Locate the cell with the specified text and output its [X, Y] center coordinate. 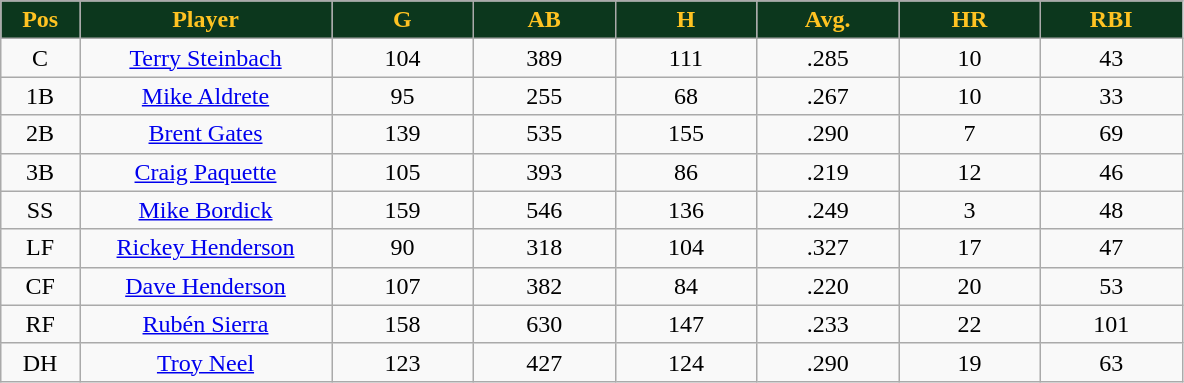
Dave Henderson [206, 286]
Craig Paquette [206, 172]
Terry Steinbach [206, 58]
Mike Aldrete [206, 96]
G [403, 20]
1B [40, 96]
Avg. [828, 20]
535 [544, 134]
Rubén Sierra [206, 324]
.220 [828, 286]
136 [686, 210]
43 [1111, 58]
139 [403, 134]
3B [40, 172]
17 [970, 248]
382 [544, 286]
86 [686, 172]
63 [1111, 362]
47 [1111, 248]
147 [686, 324]
Brent Gates [206, 134]
3 [970, 210]
107 [403, 286]
Rickey Henderson [206, 248]
53 [1111, 286]
95 [403, 96]
12 [970, 172]
H [686, 20]
389 [544, 58]
427 [544, 362]
Troy Neel [206, 362]
Mike Bordick [206, 210]
48 [1111, 210]
CF [40, 286]
155 [686, 134]
RBI [1111, 20]
.285 [828, 58]
90 [403, 248]
84 [686, 286]
SS [40, 210]
LF [40, 248]
2B [40, 134]
318 [544, 248]
105 [403, 172]
255 [544, 96]
.219 [828, 172]
Pos [40, 20]
159 [403, 210]
22 [970, 324]
101 [1111, 324]
20 [970, 286]
46 [1111, 172]
630 [544, 324]
158 [403, 324]
.233 [828, 324]
HR [970, 20]
7 [970, 134]
123 [403, 362]
393 [544, 172]
19 [970, 362]
AB [544, 20]
C [40, 58]
124 [686, 362]
DH [40, 362]
Player [206, 20]
68 [686, 96]
.327 [828, 248]
.249 [828, 210]
546 [544, 210]
33 [1111, 96]
.267 [828, 96]
111 [686, 58]
69 [1111, 134]
RF [40, 324]
